Return (X, Y) of the center of cell containing provided text 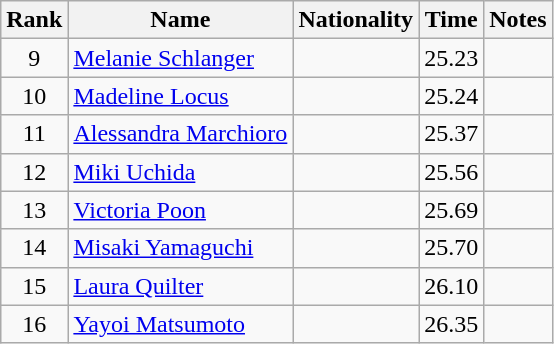
Yayoi Matsumoto (180, 324)
11 (34, 134)
25.70 (452, 248)
Time (452, 20)
10 (34, 96)
25.56 (452, 172)
Miki Uchida (180, 172)
Alessandra Marchioro (180, 134)
Madeline Locus (180, 96)
25.69 (452, 210)
25.23 (452, 58)
Misaki Yamaguchi (180, 248)
Nationality (356, 20)
26.10 (452, 286)
15 (34, 286)
Melanie Schlanger (180, 58)
26.35 (452, 324)
Name (180, 20)
9 (34, 58)
Notes (518, 20)
12 (34, 172)
13 (34, 210)
25.24 (452, 96)
Laura Quilter (180, 286)
14 (34, 248)
16 (34, 324)
Victoria Poon (180, 210)
25.37 (452, 134)
Rank (34, 20)
